Output the [x, y] coordinate of the center of the cell containing the given text.  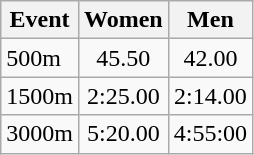
Event [40, 20]
45.50 [123, 58]
500m [40, 58]
3000m [40, 134]
5:20.00 [123, 134]
2:25.00 [123, 96]
1500m [40, 96]
Women [123, 20]
4:55:00 [210, 134]
42.00 [210, 58]
2:14.00 [210, 96]
Men [210, 20]
